Search for the cell housing the specified text and yield its (x, y) center coordinate. 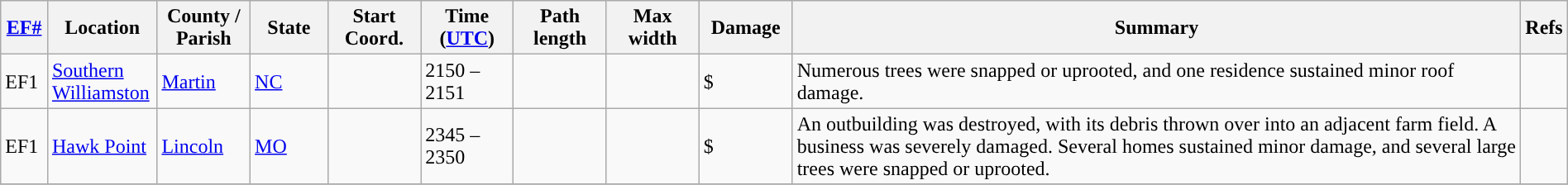
Damage (746, 28)
State (289, 28)
Hawk Point (102, 146)
Lincoln (203, 146)
Martin (203, 81)
Numerous trees were snapped or uprooted, and one residence sustained minor roof damage. (1156, 81)
Max width (653, 28)
2150 – 2151 (467, 81)
NC (289, 81)
Southern Williamston (102, 81)
County / Parish (203, 28)
2345 – 2350 (467, 146)
Time (UTC) (467, 28)
Summary (1156, 28)
Location (102, 28)
MO (289, 146)
Refs (1544, 28)
EF# (25, 28)
Start Coord. (374, 28)
Path length (560, 28)
